Extract the (x, y) coordinate from the center of the cell holding the provided text.  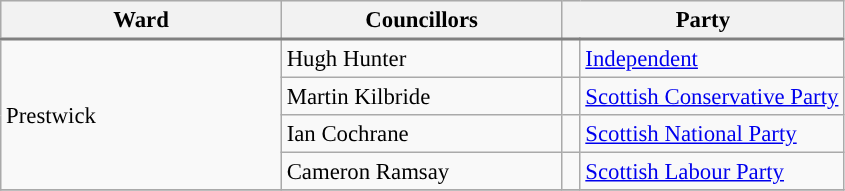
Scottish Conservative Party (712, 97)
Martin Kilbride (422, 97)
Prestwick (142, 114)
Party (703, 20)
Scottish Labour Party (712, 172)
Scottish National Party (712, 134)
Ian Cochrane (422, 134)
Ward (142, 20)
Independent (712, 58)
Hugh Hunter (422, 58)
Councillors (422, 20)
Cameron Ramsay (422, 172)
